Output the (x, y) coordinate of the center of the cell containing the given text.  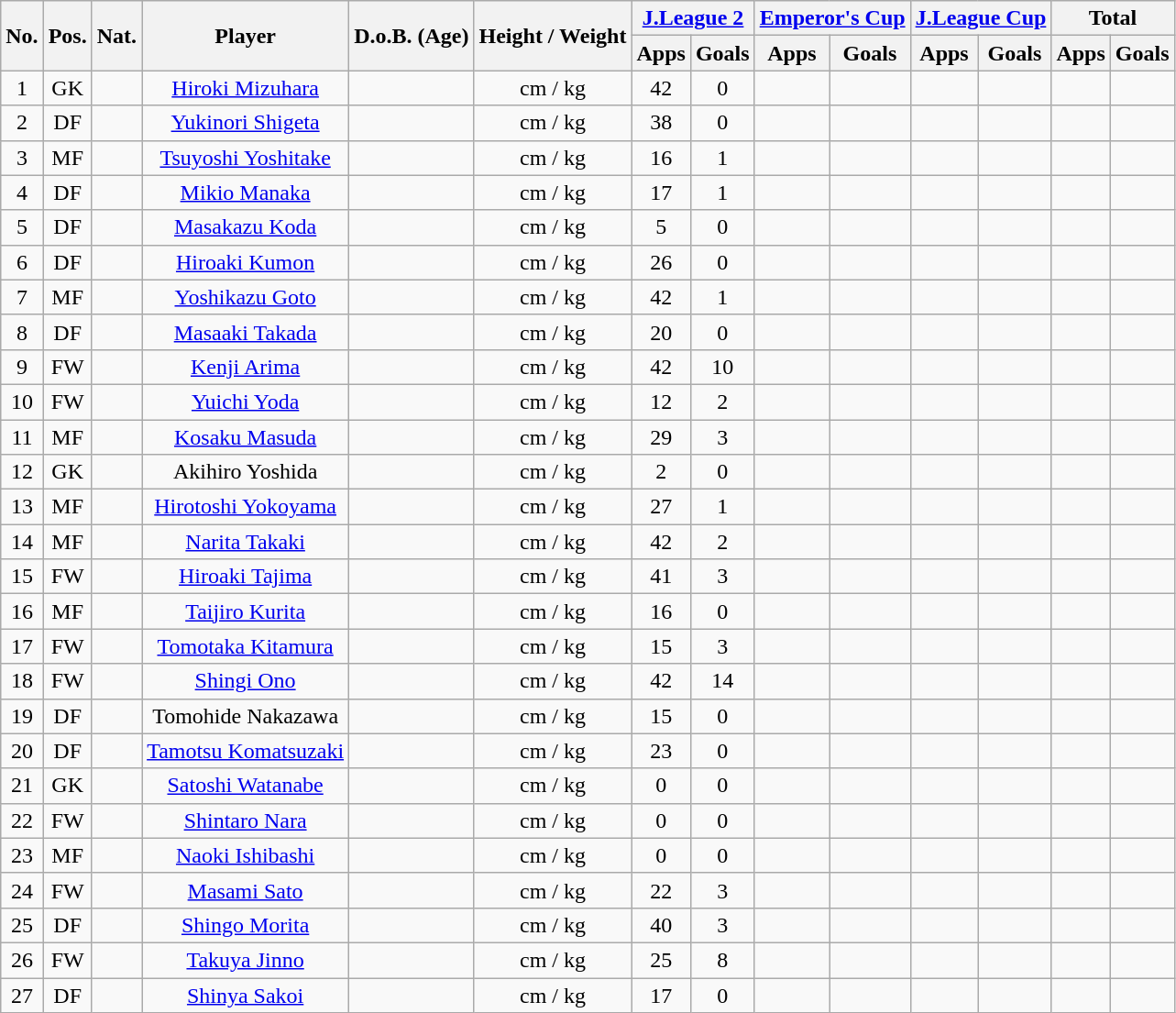
Tomotaka Kitamura (246, 646)
Mikio Manaka (246, 193)
18 (22, 681)
7 (22, 297)
9 (22, 367)
29 (661, 437)
Masami Sato (246, 890)
Naoki Ishibashi (246, 855)
24 (22, 890)
Shingi Ono (246, 681)
Masaaki Takada (246, 332)
11 (22, 437)
Satoshi Watanabe (246, 786)
Hiroki Mizuhara (246, 88)
Height / Weight (553, 36)
Yuichi Yoda (246, 402)
Kenji Arima (246, 367)
Hiroaki Kumon (246, 262)
Taijiro Kurita (246, 611)
J.League 2 (693, 18)
Takuya Jinno (246, 960)
13 (22, 507)
Yukinori Shigeta (246, 123)
D.o.B. (Age) (412, 36)
40 (661, 925)
Shintaro Nara (246, 820)
Akihiro Yoshida (246, 472)
Masakazu Koda (246, 227)
38 (661, 123)
Tsuyoshi Yoshitake (246, 158)
Emperor's Cup (832, 18)
Nat. (116, 36)
Shingo Morita (246, 925)
21 (22, 786)
6 (22, 262)
Player (246, 36)
Hirotoshi Yokoyama (246, 507)
Hiroaki Tajima (246, 577)
Shinya Sakoi (246, 995)
Tamotsu Komatsuzaki (246, 751)
J.League Cup (981, 18)
No. (22, 36)
Yoshikazu Goto (246, 297)
Kosaku Masuda (246, 437)
Tomohide Nakazawa (246, 716)
Narita Takaki (246, 542)
Pos. (68, 36)
Total (1113, 18)
4 (22, 193)
19 (22, 716)
41 (661, 577)
